Determine the [x, y] coordinate at the center of the cell enclosing the given text.  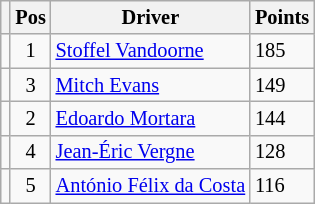
Mitch Evans [150, 85]
185 [282, 51]
1 [30, 51]
Jean-Éric Vergne [150, 152]
5 [30, 186]
128 [282, 152]
Edoardo Mortara [150, 118]
Stoffel Vandoorne [150, 51]
116 [282, 186]
Points [282, 17]
2 [30, 118]
Driver [150, 17]
149 [282, 85]
3 [30, 85]
Pos [30, 17]
António Félix da Costa [150, 186]
4 [30, 152]
144 [282, 118]
